Determine the (x, y) coordinate at the center of the cell enclosing the given text.  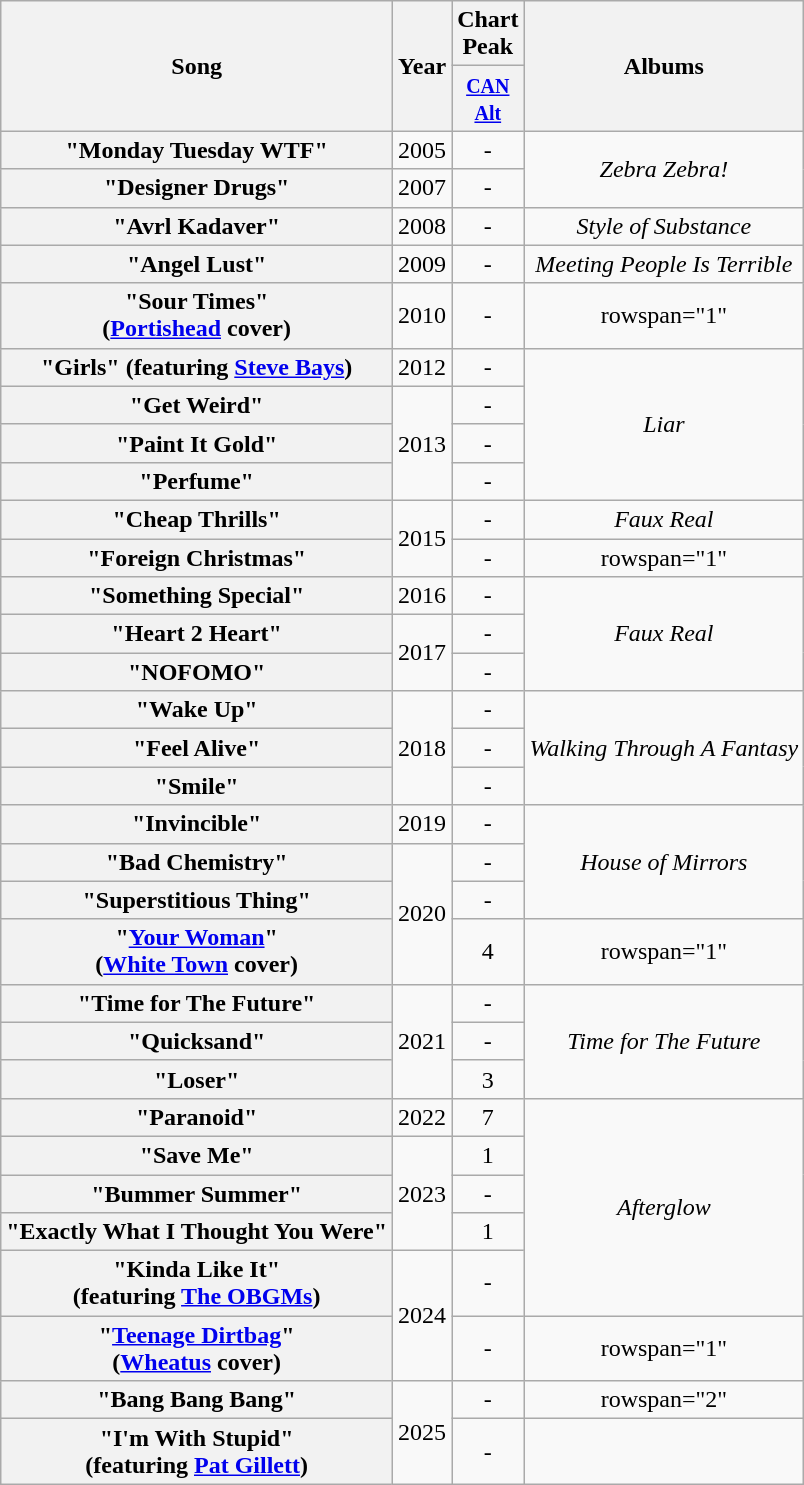
2016 (422, 596)
"Girls" (featuring Steve Bays) (197, 367)
3 (488, 1079)
House of Mirrors (664, 862)
2022 (422, 1117)
rowspan="2" (664, 1400)
"Bang Bang Bang" (197, 1400)
"Your Woman" (White Town cover) (197, 952)
2015 (422, 538)
Meeting People Is Terrible (664, 264)
"Designer Drugs" (197, 188)
Liar (664, 424)
CAN Alt (488, 98)
2013 (422, 443)
2008 (422, 226)
"Heart 2 Heart" (197, 634)
"Quicksand" (197, 1041)
Time for The Future (664, 1041)
2019 (422, 824)
"Bummer Summer" (197, 1193)
"NOFOMO" (197, 672)
2025 (422, 1432)
"Avrl Kadaver" (197, 226)
2017 (422, 653)
2018 (422, 748)
Albums (664, 66)
Style of Substance (664, 226)
2010 (422, 316)
"Kinda Like It" (featuring The OBGMs) (197, 1284)
"Wake Up" (197, 710)
"Feel Alive" (197, 748)
"Smile" (197, 786)
"Bad Chemistry" (197, 862)
2023 (422, 1193)
"Foreign Christmas" (197, 557)
"Loser" (197, 1079)
2020 (422, 914)
"Paranoid" (197, 1117)
2012 (422, 367)
Song (197, 66)
"Cheap Thrills" (197, 519)
"Save Me" (197, 1155)
"Paint It Gold" (197, 443)
2021 (422, 1041)
2024 (422, 1316)
"Sour Times" (Portishead cover) (197, 316)
"Perfume" (197, 481)
4 (488, 952)
"Exactly What I Thought You Were" (197, 1232)
7 (488, 1117)
"Superstitious Thing" (197, 900)
Chart Peak (488, 34)
"Get Weird" (197, 405)
Afterglow (664, 1206)
"Time for The Future" (197, 1003)
2007 (422, 188)
Zebra Zebra! (664, 169)
"Monday Tuesday WTF" (197, 150)
"Teenage Dirtbag" (Wheatus cover) (197, 1348)
"I'm With Stupid" (featuring Pat Gillett) (197, 1452)
"Angel Lust" (197, 264)
2005 (422, 150)
"Something Special" (197, 596)
Year (422, 66)
Walking Through A Fantasy (664, 748)
2009 (422, 264)
"Invincible" (197, 824)
